Provide the (X, Y) coordinate of the cell's center where the given text is located.  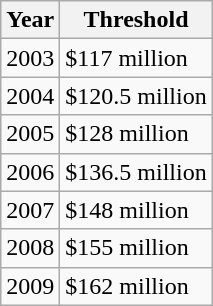
$148 million (136, 210)
$136.5 million (136, 172)
2007 (30, 210)
2008 (30, 248)
Year (30, 20)
2006 (30, 172)
2005 (30, 134)
2003 (30, 58)
$117 million (136, 58)
$155 million (136, 248)
Threshold (136, 20)
$120.5 million (136, 96)
$162 million (136, 286)
2004 (30, 96)
2009 (30, 286)
$128 million (136, 134)
